Scan for the cell matching the given text and deliver its [X, Y] coordinate at center. 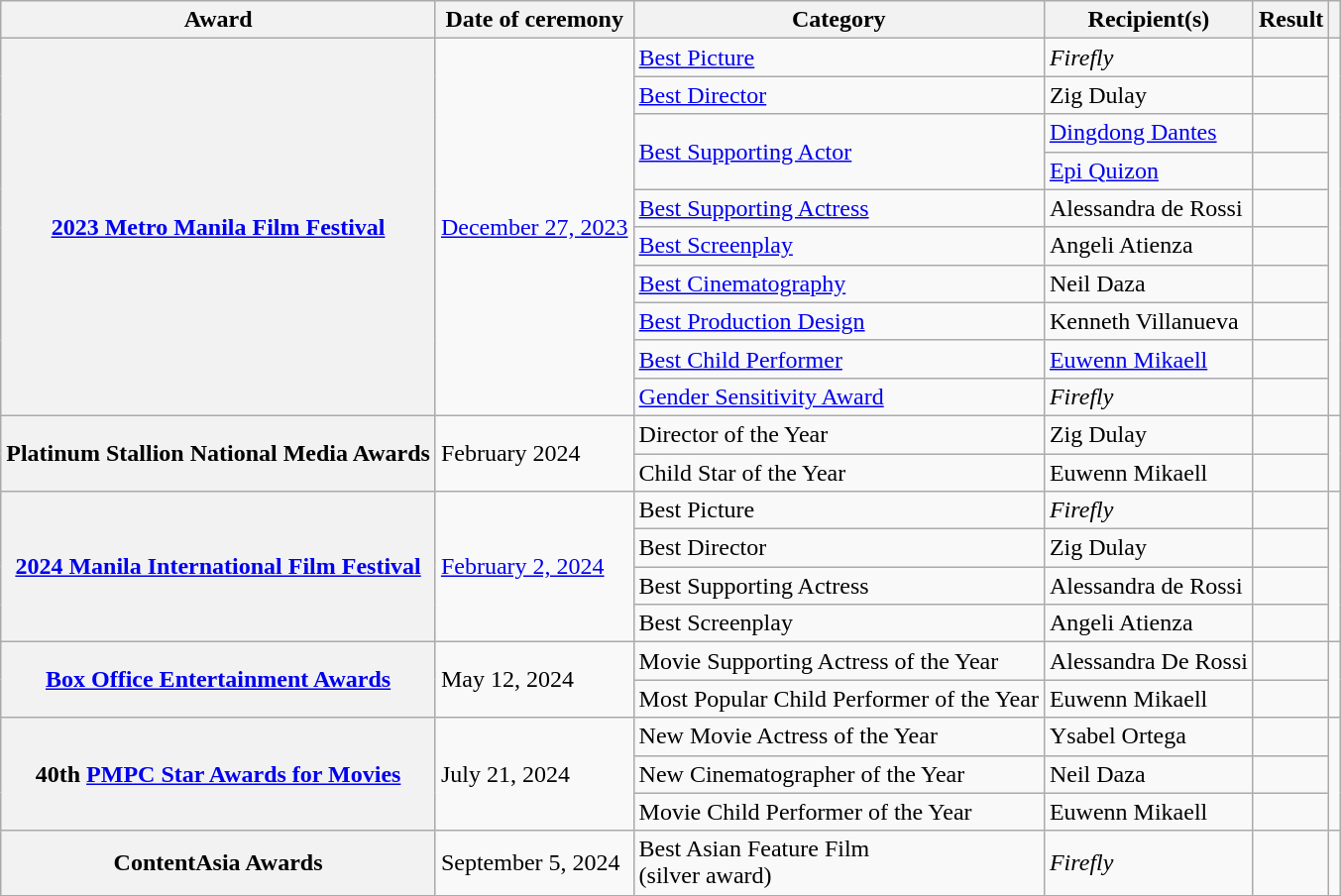
New Cinematographer of the Year [838, 774]
February 2024 [534, 453]
Dingdong Dantes [1148, 133]
July 21, 2024 [534, 774]
Director of the Year [838, 434]
Movie Supporting Actress of the Year [838, 661]
Recipient(s) [1148, 20]
Child Star of the Year [838, 473]
December 27, 2023 [534, 228]
Box Office Entertainment Awards [218, 680]
Result [1290, 20]
ContentAsia Awards [218, 862]
Movie Child Performer of the Year [838, 812]
Ysabel Ortega [1148, 736]
February 2, 2024 [534, 567]
Award [218, 20]
Best Cinematography [838, 283]
Kenneth Villanueva [1148, 321]
Most Popular Child Performer of the Year [838, 699]
Best Supporting Actor [838, 152]
May 12, 2024 [534, 680]
Gender Sensitivity Award [838, 396]
September 5, 2024 [534, 862]
40th PMPC Star Awards for Movies [218, 774]
Best Asian Feature Film(silver award) [838, 862]
Best Child Performer [838, 359]
Platinum Stallion National Media Awards [218, 453]
2024 Manila International Film Festival [218, 567]
2023 Metro Manila Film Festival [218, 228]
Date of ceremony [534, 20]
Epi Quizon [1148, 170]
Best Production Design [838, 321]
Category [838, 20]
Alessandra De Rossi [1148, 661]
New Movie Actress of the Year [838, 736]
